Return (x, y) of the center of cell containing provided text 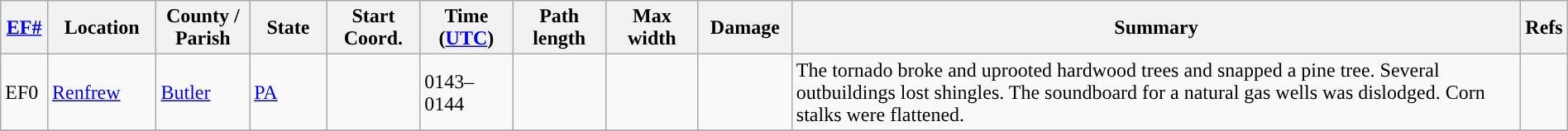
0143–0144 (466, 92)
Path length (559, 28)
State (289, 28)
Max width (652, 28)
Refs (1545, 28)
EF# (25, 28)
Summary (1156, 28)
EF0 (25, 92)
Location (101, 28)
Start Coord. (374, 28)
PA (289, 92)
Time (UTC) (466, 28)
Damage (744, 28)
Butler (203, 92)
County / Parish (203, 28)
Renfrew (101, 92)
